For the text-containing cell, return its midpoint in (X, Y) coordinate format. 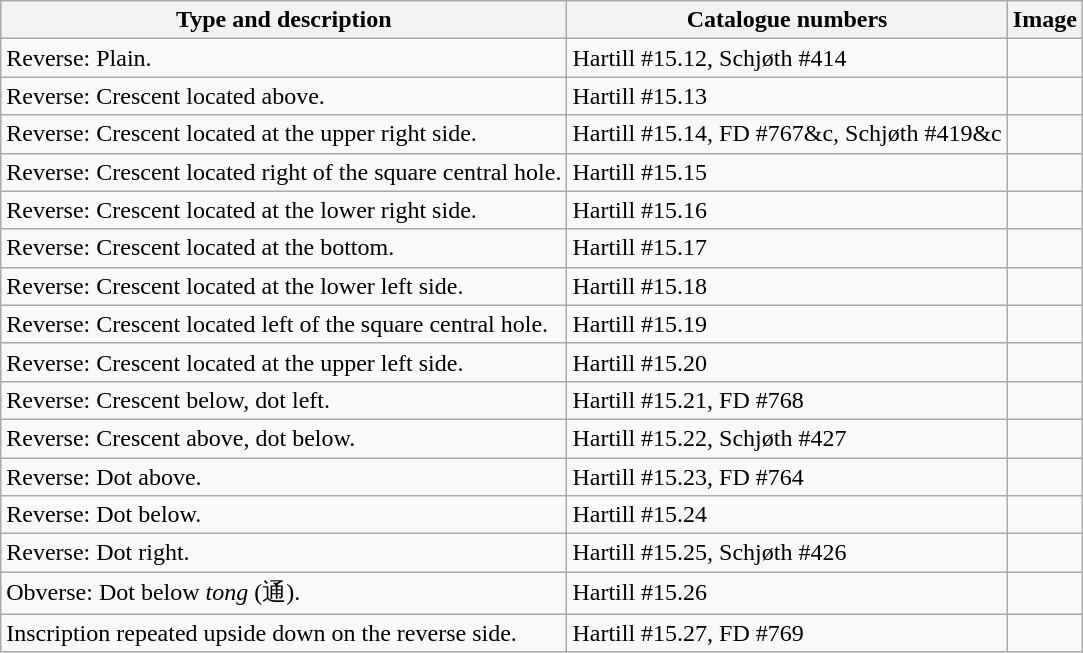
Reverse: Plain. (284, 58)
Reverse: Dot above. (284, 477)
Hartill #15.27, FD #769 (787, 633)
Reverse: Crescent located at the upper right side. (284, 134)
Hartill #15.15 (787, 172)
Type and description (284, 20)
Reverse: Crescent below, dot left. (284, 400)
Hartill #15.12, Schjøth #414 (787, 58)
Hartill #15.18 (787, 286)
Reverse: Crescent above, dot below. (284, 438)
Hartill #15.14, FD #767&c, Schjøth #419&c (787, 134)
Reverse: Crescent located at the upper left side. (284, 362)
Hartill #15.22, Schjøth #427 (787, 438)
Hartill #15.20 (787, 362)
Hartill #15.21, FD #768 (787, 400)
Hartill #15.16 (787, 210)
Hartill #15.25, Schjøth #426 (787, 553)
Reverse: Crescent located above. (284, 96)
Catalogue numbers (787, 20)
Hartill #15.26 (787, 594)
Hartill #15.23, FD #764 (787, 477)
Hartill #15.17 (787, 248)
Reverse: Crescent located at the bottom. (284, 248)
Hartill #15.19 (787, 324)
Reverse: Dot right. (284, 553)
Reverse: Dot below. (284, 515)
Hartill #15.13 (787, 96)
Reverse: Crescent located left of the square central hole. (284, 324)
Reverse: Crescent located at the lower left side. (284, 286)
Reverse: Crescent located right of the square central hole. (284, 172)
Hartill #15.24 (787, 515)
Obverse: Dot below tong (通). (284, 594)
Reverse: Crescent located at the lower right side. (284, 210)
Image (1044, 20)
Inscription repeated upside down on the reverse side. (284, 633)
